Determine the (x, y) coordinate at the center of the cell enclosing the given text.  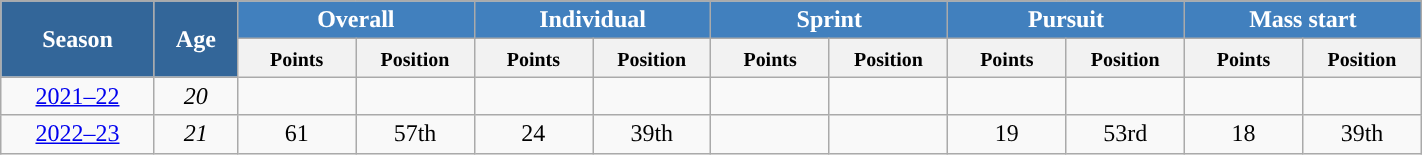
2022–23 (78, 134)
Mass start (1302, 20)
Sprint (830, 20)
61 (296, 134)
24 (533, 134)
21 (196, 134)
19 (1007, 134)
Overall (356, 20)
53rd (1125, 134)
Pursuit (1066, 20)
Season (78, 39)
20 (196, 96)
2021–22 (78, 96)
18 (1243, 134)
Individual (592, 20)
57th (415, 134)
Age (196, 39)
